Output the (x, y) coordinate of the center of the cell containing the given text.  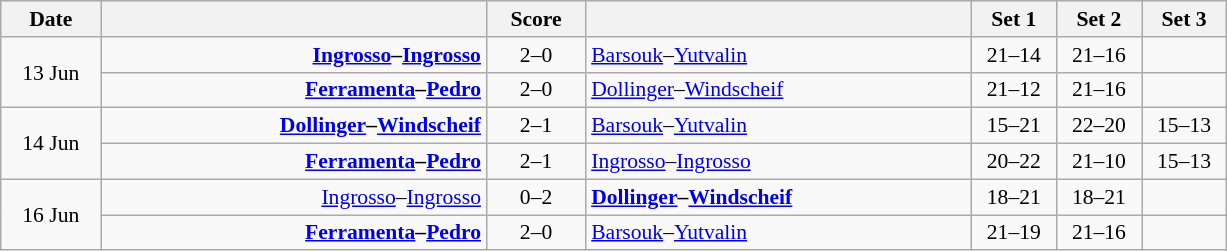
16 Jun (51, 214)
21–14 (1014, 55)
Set 3 (1184, 19)
21–19 (1014, 233)
20–22 (1014, 162)
14 Jun (51, 144)
0–2 (536, 197)
13 Jun (51, 72)
Set 1 (1014, 19)
21–10 (1098, 162)
21–12 (1014, 90)
15–21 (1014, 126)
Date (51, 19)
Set 2 (1098, 19)
22–20 (1098, 126)
Score (536, 19)
